Locate the cell with the specified text and output its [x, y] center coordinate. 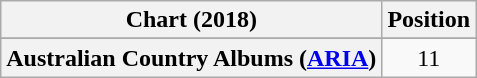
Chart (2018) [192, 20]
Position [429, 20]
Australian Country Albums (ARIA) [192, 58]
11 [429, 58]
